Output the (x, y) coordinate of the center of the cell containing the given text.  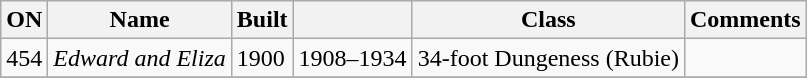
ON (24, 20)
1900 (262, 58)
Edward and Eliza (140, 58)
Class (548, 20)
Name (140, 20)
Comments (745, 20)
454 (24, 58)
34-foot Dungeness (Rubie) (548, 58)
Built (262, 20)
1908–1934 (352, 58)
